Search for the cell housing the specified text and yield its (x, y) center coordinate. 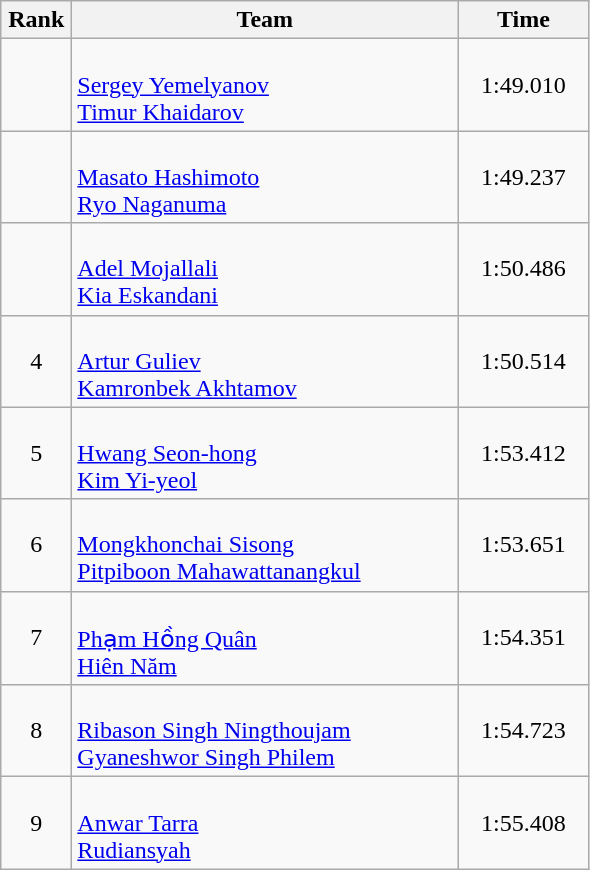
Artur GulievKamronbek Akhtamov (265, 361)
1:54.351 (524, 638)
Masato HashimotoRyo Naganuma (265, 177)
1:49.237 (524, 177)
Hwang Seon-hongKim Yi-yeol (265, 453)
1:55.408 (524, 823)
1:54.723 (524, 731)
Rank (36, 20)
9 (36, 823)
Phạm Hồng QuânHiên Năm (265, 638)
5 (36, 453)
Mongkhonchai SisongPitpiboon Mahawattanangkul (265, 545)
Team (265, 20)
1:53.651 (524, 545)
Sergey YemelyanovTimur Khaidarov (265, 85)
Adel MojallaliKia Eskandani (265, 269)
1:53.412 (524, 453)
7 (36, 638)
4 (36, 361)
Ribason Singh NingthoujamGyaneshwor Singh Philem (265, 731)
1:50.486 (524, 269)
6 (36, 545)
8 (36, 731)
Anwar TarraRudiansyah (265, 823)
1:50.514 (524, 361)
1:49.010 (524, 85)
Time (524, 20)
